For the text-containing cell, return its midpoint in [x, y] coordinate format. 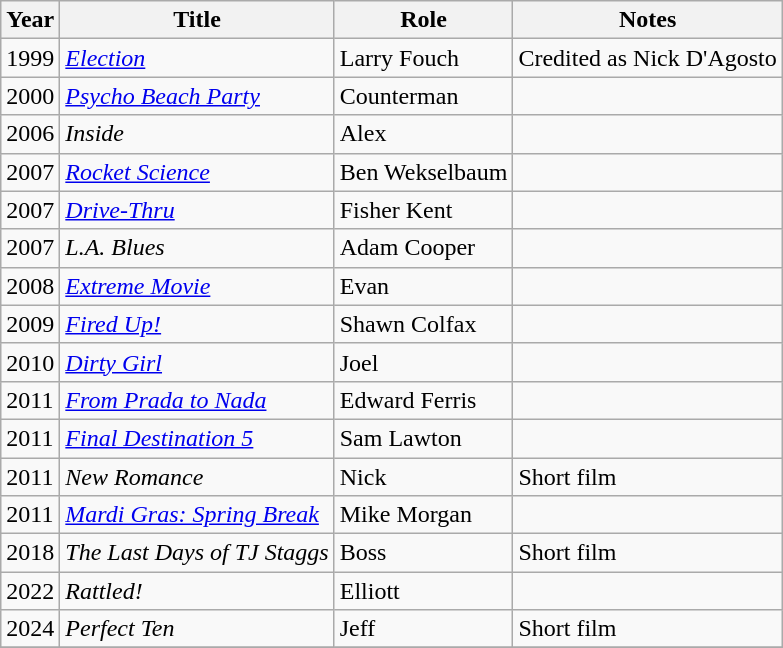
Inside [197, 134]
Evan [424, 286]
Mike Morgan [424, 515]
Fisher Kent [424, 210]
Notes [648, 20]
2010 [30, 362]
Rocket Science [197, 172]
Sam Lawton [424, 438]
Final Destination 5 [197, 438]
Role [424, 20]
2024 [30, 629]
2018 [30, 553]
1999 [30, 58]
Counterman [424, 96]
L.A. Blues [197, 248]
Nick [424, 477]
New Romance [197, 477]
Perfect Ten [197, 629]
2006 [30, 134]
2009 [30, 324]
Mardi Gras: Spring Break [197, 515]
2008 [30, 286]
Larry Fouch [424, 58]
Credited as Nick D'Agosto [648, 58]
Boss [424, 553]
Dirty Girl [197, 362]
Rattled! [197, 591]
Ben Wekselbaum [424, 172]
Jeff [424, 629]
The Last Days of TJ Staggs [197, 553]
Joel [424, 362]
Election [197, 58]
Shawn Colfax [424, 324]
From Prada to Nada [197, 400]
Fired Up! [197, 324]
Edward Ferris [424, 400]
Adam Cooper [424, 248]
Drive-Thru [197, 210]
2000 [30, 96]
Title [197, 20]
2022 [30, 591]
Year [30, 20]
Extreme Movie [197, 286]
Alex [424, 134]
Elliott [424, 591]
Psycho Beach Party [197, 96]
